From the cell containing the given text, extract its center point as (x, y) coordinate. 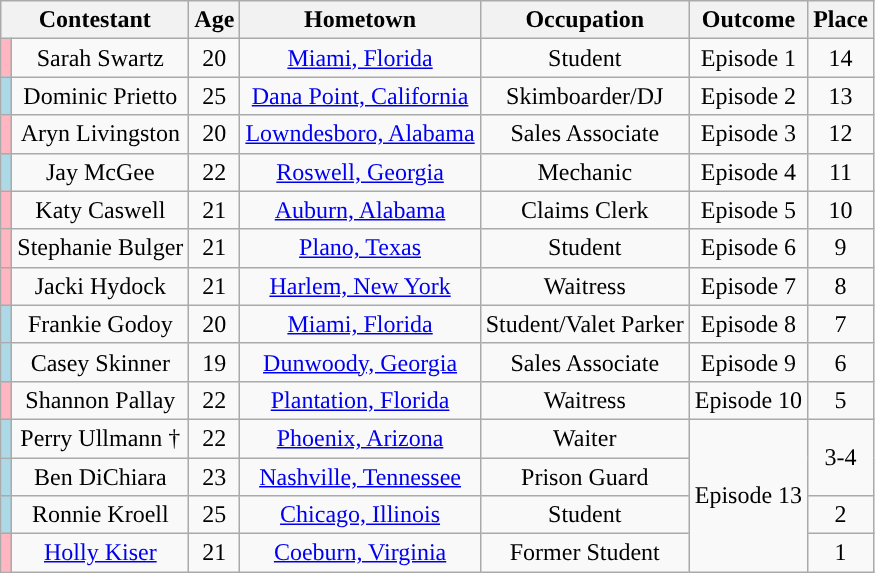
8 (841, 286)
Episode 7 (748, 286)
Holly Kiser (100, 553)
Episode 3 (748, 134)
7 (841, 324)
Chicago, Illinois (360, 515)
Prison Guard (584, 477)
Plano, Texas (360, 248)
Contestant (95, 20)
Shannon Pallay (100, 400)
14 (841, 58)
Sarah Swartz (100, 58)
Ronnie Kroell (100, 515)
Stephanie Bulger (100, 248)
Ben DiChiara (100, 477)
Claims Clerk (584, 210)
Episode 8 (748, 324)
Episode 4 (748, 172)
Frankie Godoy (100, 324)
Outcome (748, 20)
23 (214, 477)
Hometown (360, 20)
Episode 2 (748, 96)
Dana Point, California (360, 96)
Episode 5 (748, 210)
Katy Caswell (100, 210)
Perry Ullmann † (100, 438)
5 (841, 400)
Occupation (584, 20)
Roswell, Georgia (360, 172)
Student/Valet Parker (584, 324)
Episode 10 (748, 400)
13 (841, 96)
Harlem, New York (360, 286)
Waiter (584, 438)
3-4 (841, 457)
Auburn, Alabama (360, 210)
Lowndesboro, Alabama (360, 134)
11 (841, 172)
Dunwoody, Georgia (360, 362)
10 (841, 210)
19 (214, 362)
12 (841, 134)
Phoenix, Arizona (360, 438)
Age (214, 20)
2 (841, 515)
Jacki Hydock (100, 286)
Aryn Livingston (100, 134)
Nashville, Tennessee (360, 477)
Episode 6 (748, 248)
Mechanic (584, 172)
1 (841, 553)
Episode 9 (748, 362)
Casey Skinner (100, 362)
Former Student (584, 553)
Dominic Prietto (100, 96)
Skimboarder/DJ (584, 96)
Jay McGee (100, 172)
Plantation, Florida (360, 400)
Episode 1 (748, 58)
Coeburn, Virginia (360, 553)
6 (841, 362)
Episode 13 (748, 495)
9 (841, 248)
Place (841, 20)
